Find where the given text appears and provide that cell's center as (X, Y) coordinate. 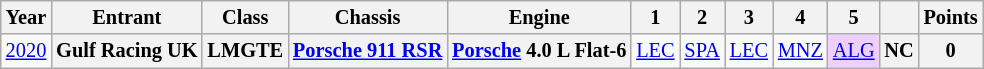
Chassis (368, 17)
3 (749, 17)
LMGTE (245, 51)
NC (898, 51)
Class (245, 17)
Year (26, 17)
Entrant (126, 17)
5 (854, 17)
Points (951, 17)
1 (655, 17)
Porsche 4.0 L Flat-6 (539, 51)
MNZ (800, 51)
ALG (854, 51)
0 (951, 51)
Engine (539, 17)
Gulf Racing UK (126, 51)
2 (702, 17)
SPA (702, 51)
Porsche 911 RSR (368, 51)
2020 (26, 51)
4 (800, 17)
